Return the (X, Y) coordinate for the center point of the cell that contains the specified text.  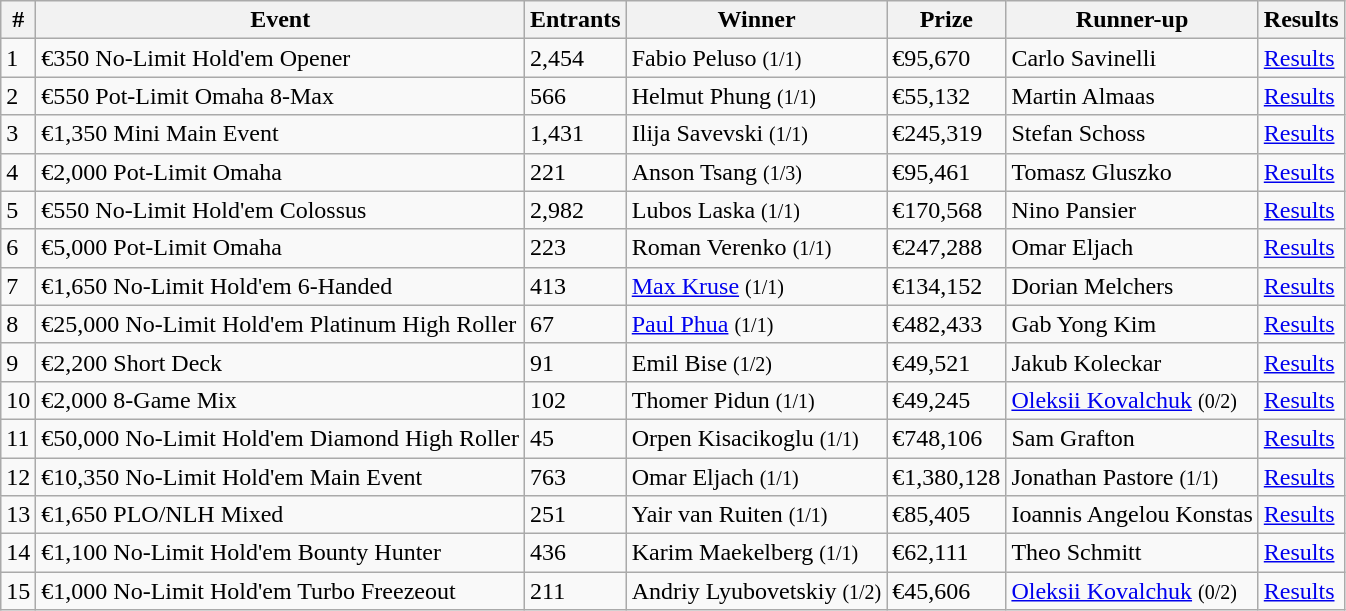
436 (575, 553)
Fabio Peluso (1/1) (756, 58)
Martin Almaas (1132, 96)
251 (575, 515)
Runner-up (1132, 20)
€2,200 Short Deck (280, 362)
Omar Eljach (1/1) (756, 477)
223 (575, 248)
102 (575, 400)
€5,000 Pot-Limit Omaha (280, 248)
15 (18, 591)
4 (18, 172)
€25,000 No-Limit Hold'em Platinum High Roller (280, 324)
5 (18, 210)
2,982 (575, 210)
91 (575, 362)
10 (18, 400)
8 (18, 324)
Helmut Phung (1/1) (756, 96)
2,454 (575, 58)
€247,288 (946, 248)
€62,111 (946, 553)
Max Kruse (1/1) (756, 286)
Carlo Savinelli (1132, 58)
Theo Schmitt (1132, 553)
€1,100 No-Limit Hold'em Bounty Hunter (280, 553)
413 (575, 286)
6 (18, 248)
Sam Grafton (1132, 438)
Lubos Laska (1/1) (756, 210)
67 (575, 324)
€50,000 No-Limit Hold'em Diamond High Roller (280, 438)
211 (575, 591)
45 (575, 438)
Thomer Pidun (1/1) (756, 400)
Nino Pansier (1132, 210)
€748,106 (946, 438)
Entrants (575, 20)
€482,433 (946, 324)
€170,568 (946, 210)
Dorian Melchers (1132, 286)
7 (18, 286)
€134,152 (946, 286)
Paul Phua (1/1) (756, 324)
€49,245 (946, 400)
3 (18, 134)
€55,132 (946, 96)
€2,000 8-Game Mix (280, 400)
Yair van Ruiten (1/1) (756, 515)
€1,350 Mini Main Event (280, 134)
Anson Tsang (1/3) (756, 172)
Jakub Koleckar (1132, 362)
Prize (946, 20)
Gab Yong Kim (1132, 324)
€1,380,128 (946, 477)
1 (18, 58)
14 (18, 553)
Winner (756, 20)
2 (18, 96)
€95,670 (946, 58)
11 (18, 438)
Karim Maekelberg (1/1) (756, 553)
€350 No-Limit Hold'em Opener (280, 58)
Stefan Schoss (1132, 134)
€1,000 No-Limit Hold'em Turbo Freezeout (280, 591)
€2,000 Pot-Limit Omaha (280, 172)
# (18, 20)
€45,606 (946, 591)
€10,350 No-Limit Hold'em Main Event (280, 477)
Ilija Savevski (1/1) (756, 134)
13 (18, 515)
763 (575, 477)
Ioannis Angelou Konstas (1132, 515)
566 (575, 96)
9 (18, 362)
Emil Bise (1/2) (756, 362)
€1,650 PLO/NLH Mixed (280, 515)
Omar Eljach (1132, 248)
Event (280, 20)
Tomasz Gluszko (1132, 172)
Orpen Kisacikoglu (1/1) (756, 438)
Andriy Lyubovetskiy (1/2) (756, 591)
12 (18, 477)
€245,319 (946, 134)
Roman Verenko (1/1) (756, 248)
€550 Pot-Limit Omaha 8-Max (280, 96)
€1,650 No-Limit Hold'em 6-Handed (280, 286)
1,431 (575, 134)
€49,521 (946, 362)
221 (575, 172)
€85,405 (946, 515)
€550 No-Limit Hold'em Colossus (280, 210)
Jonathan Pastore (1/1) (1132, 477)
€95,461 (946, 172)
